Pinpoint the cell where the given text exists, returning its [x, y] midpoint coordinate. 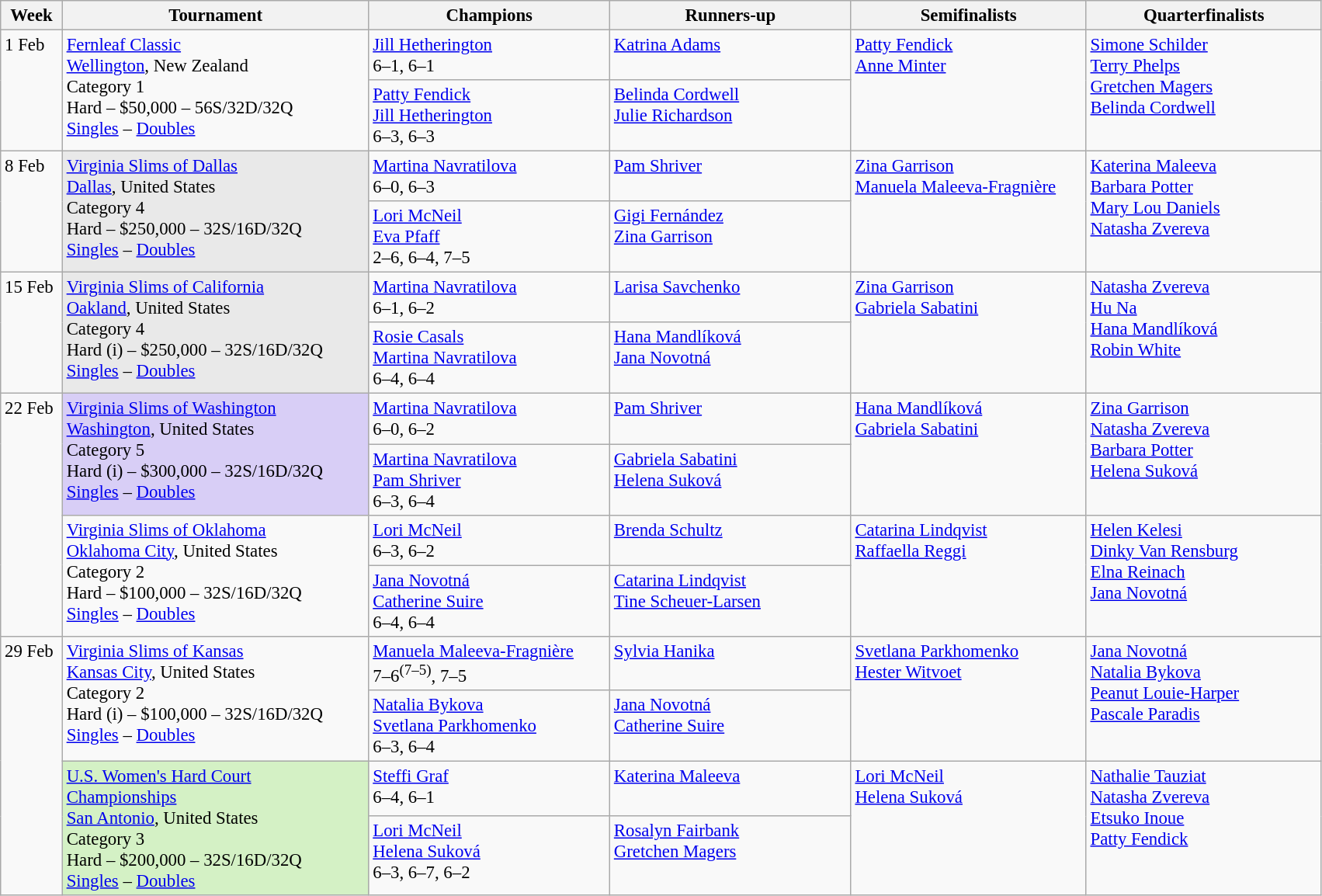
Hana Mandlíková Gabriela Sabatini [969, 454]
22 Feb [32, 515]
Zina Garrison Manuela Maleeva-Fragnière [969, 212]
Katerina Maleeva Barbara Potter Mary Lou Daniels Natasha Zvereva [1203, 212]
Lori McNeil Helena Suková [969, 828]
Sylvia Hanika [731, 663]
Patty Fendick Anne Minter [969, 91]
Virginia Slims of KansasKansas City, United States Category 2 Hard (i) – $100,000 – 32S/16D/32Q Singles – Doubles [216, 699]
Steffi Graf6–4, 6–1 [489, 789]
Nathalie Tauziat Natasha Zvereva Etsuko Inoue Patty Fendick [1203, 828]
U.S. Women's Hard Court ChampionshipsSan Antonio, United StatesCategory 3 Hard – $200,000 – 32S/16D/32Q Singles – Doubles [216, 828]
Jana Novotná Catherine Suire [731, 726]
Champions [489, 16]
Brenda Schultz [731, 540]
Natalia Bykova Svetlana Parkhomenko 6–3, 6–4 [489, 726]
Gabriela Sabatini Helena Suková [731, 480]
Runners-up [731, 16]
Tournament [216, 16]
Rosalyn Fairbank Gretchen Magers [731, 856]
Fernleaf ClassicWellington, New ZealandCategory 1 Hard – $50,000 – 56S/32D/32Q Singles – Doubles [216, 91]
Martina Navratilova6–0, 6–2 [489, 419]
Zina Garrison Natasha Zvereva Barbara Potter Helena Suková [1203, 454]
Katrina Adams [731, 56]
Jana Novotná Catherine Suire6–4, 6–4 [489, 601]
Jana Novotná Natalia Bykova Peanut Louie-Harper Pascale Paradis [1203, 699]
Zina Garrison Gabriela Sabatini [969, 333]
Rosie Casals Martina Navratilova6–4, 6–4 [489, 359]
Svetlana Parkhomenko Hester Witvoet [969, 699]
Natasha Zvereva Hu Na Hana Mandlíková Robin White [1203, 333]
Helen Kelesi Dinky Van Rensburg Elna Reinach Jana Novotná [1203, 575]
Larisa Savchenko [731, 298]
Patty Fendick Jill Hetherington6–3, 6–3 [489, 116]
Manuela Maleeva-Fragnière 7–6(7–5), 7–5 [489, 663]
Gigi Fernández Zina Garrison [731, 237]
Simone Schilder Terry Phelps Gretchen Magers Belinda Cordwell [1203, 91]
Catarina Lindqvist Raffaella Reggi [969, 575]
Week [32, 16]
Lori McNeil Eva Pfaff2–6, 6–4, 7–5 [489, 237]
15 Feb [32, 333]
Virginia Slims of DallasDallas, United StatesCategory 4 Hard – $250,000 – 32S/16D/32Q Singles – Doubles [216, 212]
Belinda Cordwell Julie Richardson [731, 116]
29 Feb [32, 766]
Virginia Slims of CaliforniaOakland, United StatesCategory 4 Hard (i) – $250,000 – 32S/16D/32Q Singles – Doubles [216, 333]
Jill Hetherington6–1, 6–1 [489, 56]
Semifinalists [969, 16]
8 Feb [32, 212]
1 Feb [32, 91]
Lori McNeil 6–3, 6–2 [489, 540]
Martina Navratilova6–0, 6–3 [489, 177]
Catarina Lindqvist Tine Scheuer-Larsen [731, 601]
Lori McNeil Helena Suková 6–3, 6–7, 6–2 [489, 856]
Quarterfinalists [1203, 16]
Hana Mandlíková Jana Novotná [731, 359]
Virginia Slims of WashingtonWashington, United StatesCategory 5 Hard (i) – $300,000 – 32S/16D/32Q Singles – Doubles [216, 454]
Katerina Maleeva [731, 789]
Martina Navratilova Pam Shriver6–3, 6–4 [489, 480]
Martina Navratilova 6–1, 6–2 [489, 298]
Virginia Slims of OklahomaOklahoma City, United StatesCategory 2 Hard – $100,000 – 32S/16D/32Q Singles – Doubles [216, 575]
